Locate the cell with the specified text and output its (X, Y) center coordinate. 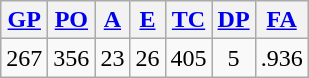
5 (234, 58)
26 (148, 58)
A (112, 20)
267 (24, 58)
GP (24, 20)
405 (188, 58)
.936 (282, 58)
E (148, 20)
DP (234, 20)
PO (72, 20)
23 (112, 58)
356 (72, 58)
FA (282, 20)
TC (188, 20)
